Extract the (X, Y) coordinate from the center of the cell holding the provided text.  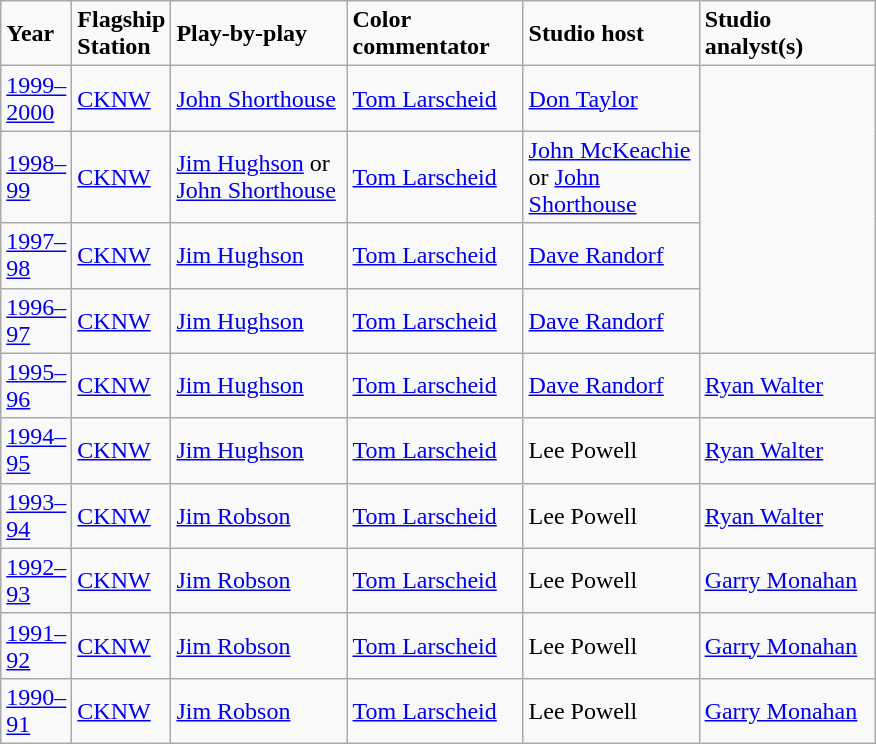
1990–91 (36, 710)
1999–2000 (36, 98)
John McKeachie or John Shorthouse (611, 177)
John Shorthouse (259, 98)
Jim Hughson or John Shorthouse (259, 177)
1997–98 (36, 256)
1996–97 (36, 320)
Year (36, 34)
1994–95 (36, 450)
1992–93 (36, 580)
Flagship Station (122, 34)
Color commentator (435, 34)
Studio analyst(s) (787, 34)
1993–94 (36, 516)
1995–96 (36, 386)
1991–92 (36, 646)
Studio host (611, 34)
1998–99 (36, 177)
Don Taylor (611, 98)
Play-by-play (259, 34)
